Identify which cell holds the provided text, then report its (X, Y) central coordinate. 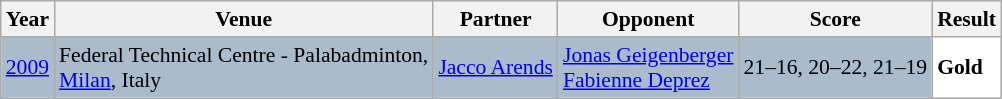
Opponent (648, 19)
Gold (966, 68)
Jacco Arends (496, 68)
Partner (496, 19)
Score (835, 19)
2009 (28, 68)
Jonas Geigenberger Fabienne Deprez (648, 68)
Federal Technical Centre - Palabadminton,Milan, Italy (244, 68)
Year (28, 19)
21–16, 20–22, 21–19 (835, 68)
Venue (244, 19)
Result (966, 19)
